Search for the cell housing the specified text and yield its [x, y] center coordinate. 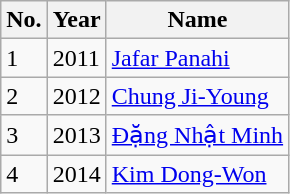
Year [76, 20]
2 [24, 96]
2012 [76, 96]
2014 [76, 173]
2011 [76, 58]
Jafar Panahi [197, 58]
Đặng Nhật Minh [197, 135]
No. [24, 20]
1 [24, 58]
4 [24, 173]
Name [197, 20]
3 [24, 135]
2013 [76, 135]
Kim Dong-Won [197, 173]
Chung Ji-Young [197, 96]
